Scan for the cell matching the given text and deliver its (X, Y) coordinate at center. 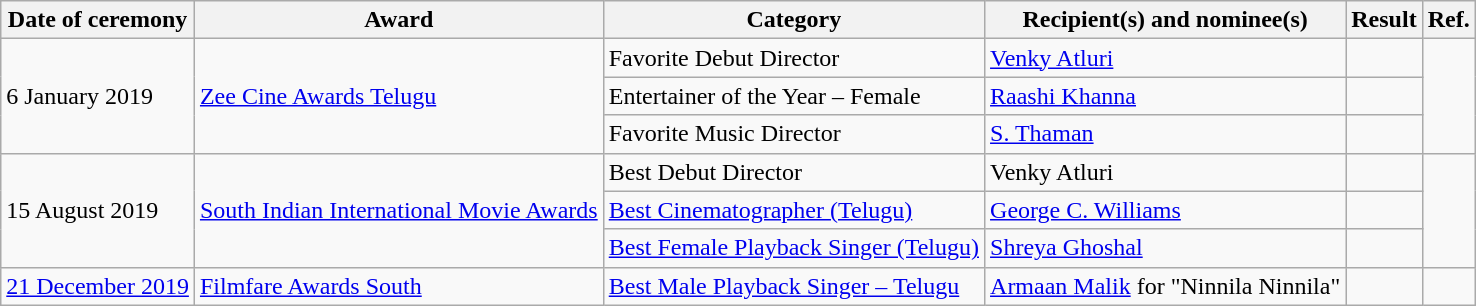
Raashi Khanna (1166, 96)
6 January 2019 (98, 96)
Best Debut Director (794, 172)
Award (398, 20)
Date of ceremony (98, 20)
Favorite Debut Director (794, 58)
Best Female Playback Singer (Telugu) (794, 248)
South Indian International Movie Awards (398, 210)
S. Thaman (1166, 134)
Armaan Malik for "Ninnila Ninnila" (1166, 286)
15 August 2019 (98, 210)
George C. Williams (1166, 210)
Zee Cine Awards Telugu (398, 96)
Ref. (1448, 20)
Category (794, 20)
Favorite Music Director (794, 134)
Entertainer of the Year – Female (794, 96)
Recipient(s) and nominee(s) (1166, 20)
Filmfare Awards South (398, 286)
21 December 2019 (98, 286)
Best Cinematographer (Telugu) (794, 210)
Best Male Playback Singer – Telugu (794, 286)
Result (1384, 20)
Shreya Ghoshal (1166, 248)
